Locate the cell with the specified text and output its [X, Y] center coordinate. 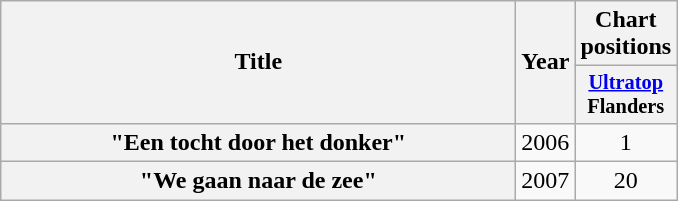
"Een tocht door het donker" [258, 142]
1 [626, 142]
UltratopFlanders [626, 95]
2007 [546, 181]
"We gaan naar de zee" [258, 181]
Title [258, 62]
20 [626, 181]
2006 [546, 142]
Year [546, 62]
Chart positions [626, 34]
